Determine the [X, Y] coordinate at the center of the cell enclosing the given text.  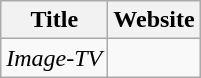
Website [154, 20]
Title [54, 20]
Image-TV [54, 58]
